Scan for the cell matching the given text and deliver its (x, y) coordinate at center. 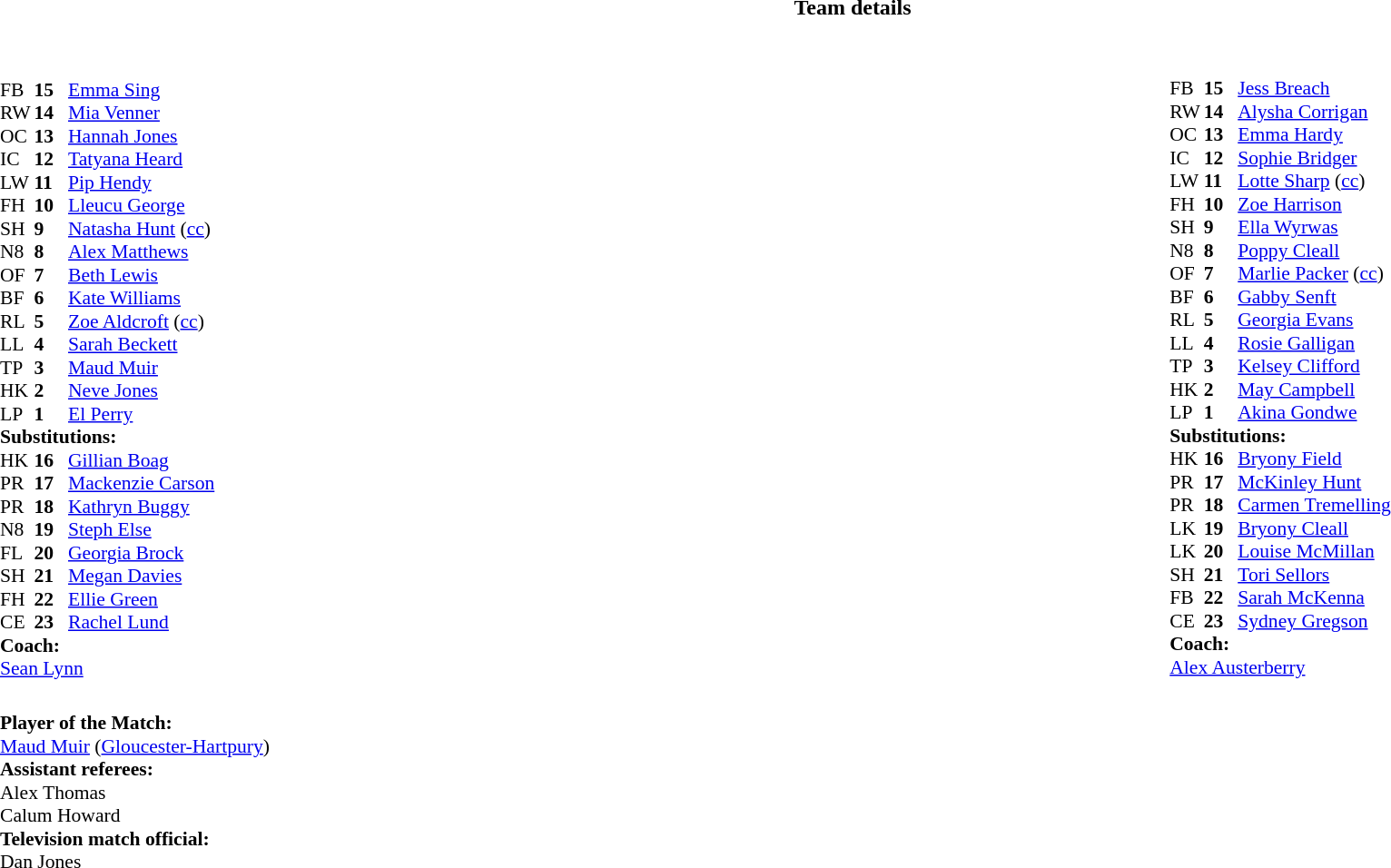
Sarah Beckett (142, 344)
Kate Williams (142, 299)
Poppy Cleall (1314, 251)
Tatyana Heard (142, 159)
El Perry (142, 414)
McKinley Hunt (1314, 482)
Louise McMillan (1314, 551)
Bryony Cleall (1314, 528)
Georgia Evans (1314, 321)
Georgia Brock (142, 553)
Gabby Senft (1314, 297)
Alysha Corrigan (1314, 112)
Carmen Tremelling (1314, 506)
Sydney Gregson (1314, 621)
Sophie Bridger (1314, 158)
Maud Muir (142, 368)
Sean Lynn (107, 669)
Rachel Lund (142, 622)
Emma Hardy (1314, 135)
Lleucu George (142, 206)
Marlie Packer (cc) (1314, 273)
Megan Davies (142, 577)
Rosie Galligan (1314, 343)
Ellie Green (142, 599)
Akina Gondwe (1314, 413)
Mackenzie Carson (142, 484)
Emma Sing (142, 90)
Sarah McKenna (1314, 598)
Pip Hendy (142, 182)
Ella Wyrwas (1314, 228)
Kathryn Buggy (142, 507)
Zoe Harrison (1314, 204)
Jess Breach (1314, 88)
FL (17, 553)
Hannah Jones (142, 136)
Bryony Field (1314, 459)
Natasha Hunt (cc) (142, 229)
Alex Matthews (142, 252)
Tori Sellors (1314, 575)
Kelsey Clifford (1314, 366)
Mia Venner (142, 113)
Zoe Aldcroft (cc) (142, 321)
Neve Jones (142, 391)
Alex Austerberry (1280, 667)
Lotte Sharp (cc) (1314, 181)
May Campbell (1314, 390)
Steph Else (142, 529)
Beth Lewis (142, 275)
Gillian Boag (142, 460)
